From the cell containing the given text, extract its center point as (x, y) coordinate. 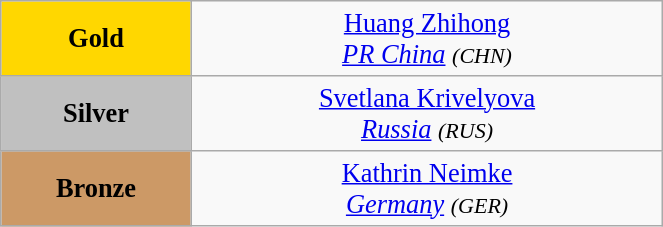
Bronze (96, 188)
Svetlana KrivelyovaRussia (RUS) (427, 112)
Huang ZhihongPR China (CHN) (427, 38)
Kathrin NeimkeGermany (GER) (427, 188)
Gold (96, 38)
Silver (96, 112)
